Capture the cell that displays the provided text and extract its [x, y] central coordinate. 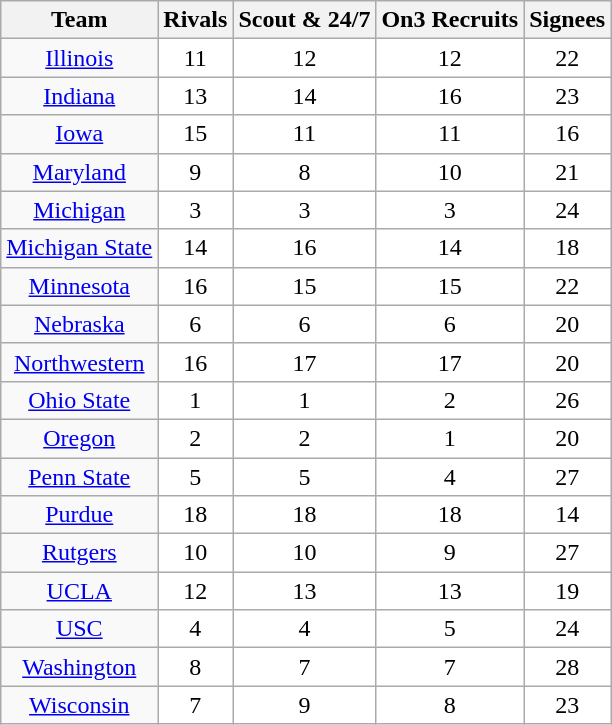
Washington [80, 667]
28 [568, 667]
Wisconsin [80, 705]
Rivals [196, 20]
Maryland [80, 172]
Minnesota [80, 286]
Michigan [80, 210]
Iowa [80, 134]
Penn State [80, 477]
Nebraska [80, 324]
On3 Recruits [450, 20]
26 [568, 400]
Michigan State [80, 248]
Ohio State [80, 400]
Rutgers [80, 553]
Team [80, 20]
21 [568, 172]
Purdue [80, 515]
Signees [568, 20]
Indiana [80, 96]
USC [80, 629]
UCLA [80, 591]
Scout & 24/7 [304, 20]
Northwestern [80, 362]
Illinois [80, 58]
Oregon [80, 438]
19 [568, 591]
